Determine the (x, y) coordinate at the center of the cell enclosing the given text.  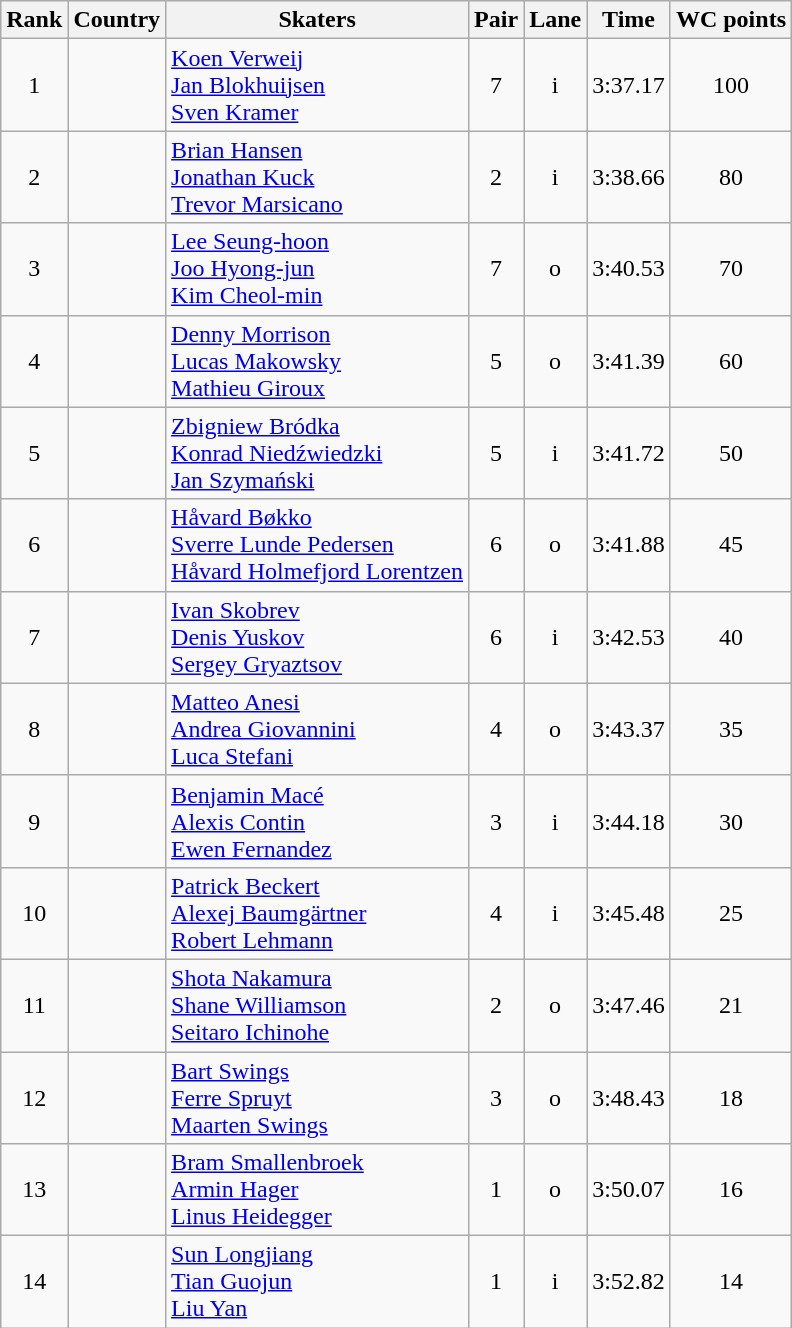
Country (117, 20)
45 (730, 545)
9 (34, 821)
3:48.43 (629, 1098)
80 (730, 177)
8 (34, 729)
18 (730, 1098)
11 (34, 1005)
16 (730, 1190)
Shota NakamuraShane WilliamsonSeitaro Ichinohe (318, 1005)
Håvard BøkkoSverre Lunde PedersenHåvard Holmefjord Lorentzen (318, 545)
Skaters (318, 20)
60 (730, 361)
70 (730, 269)
25 (730, 913)
30 (730, 821)
3:44.18 (629, 821)
Brian HansenJonathan KuckTrevor Marsicano (318, 177)
Matteo AnesiAndrea GiovanniniLuca Stefani (318, 729)
Patrick BeckertAlexej BaumgärtnerRobert Lehmann (318, 913)
12 (34, 1098)
Bart SwingsFerre SpruytMaarten Swings (318, 1098)
3:52.82 (629, 1282)
3:42.53 (629, 637)
3:50.07 (629, 1190)
3:40.53 (629, 269)
Lane (556, 20)
Rank (34, 20)
Zbigniew BródkaKonrad NiedźwiedzkiJan Szymański (318, 453)
3:41.88 (629, 545)
3:41.72 (629, 453)
Benjamin MacéAlexis ContinEwen Fernandez (318, 821)
100 (730, 85)
3:45.48 (629, 913)
10 (34, 913)
3:47.46 (629, 1005)
Lee Seung-hoonJoo Hyong-junKim Cheol-min (318, 269)
40 (730, 637)
3:37.17 (629, 85)
13 (34, 1190)
WC points (730, 20)
Koen VerweijJan BlokhuijsenSven Kramer (318, 85)
Pair (496, 20)
Denny MorrisonLucas MakowskyMathieu Giroux (318, 361)
35 (730, 729)
Time (629, 20)
50 (730, 453)
3:38.66 (629, 177)
Bram SmallenbroekArmin HagerLinus Heidegger (318, 1190)
3:41.39 (629, 361)
Ivan SkobrevDenis YuskovSergey Gryaztsov (318, 637)
Sun LongjiangTian GuojunLiu Yan (318, 1282)
3:43.37 (629, 729)
21 (730, 1005)
